Capture the cell that displays the provided text and extract its [x, y] central coordinate. 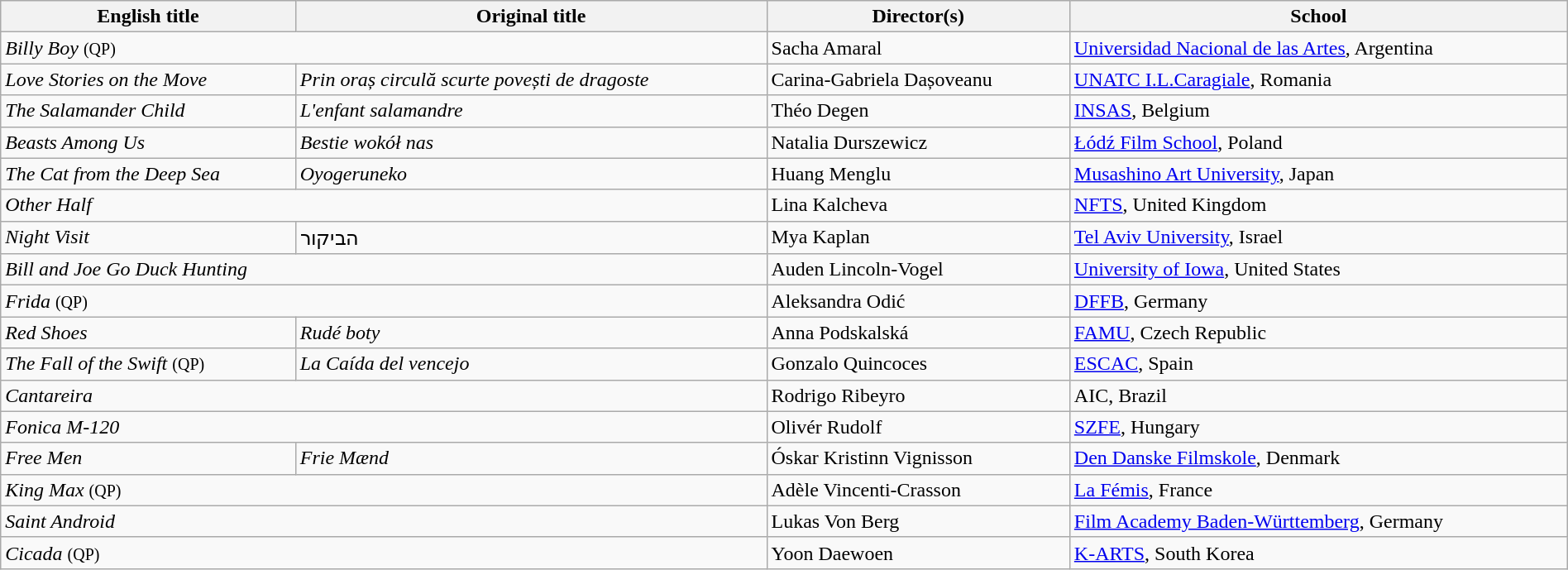
Bestie wokół nas [531, 142]
Red Shoes [148, 333]
Adèle Vincenti-Crasson [918, 490]
Love Stories on the Move [148, 79]
English title [148, 17]
Den Danske Filmskole, Denmark [1318, 458]
Olivér Rudolf [918, 427]
Director(s) [918, 17]
Natalia Durszewicz [918, 142]
School [1318, 17]
La Caída del vencejo [531, 364]
Oyogeruneko [531, 174]
Cantareira [384, 395]
DFFB, Germany [1318, 301]
L'enfant salamandre [531, 111]
Aleksandra Odić [918, 301]
K-ARTS, South Korea [1318, 553]
Cicada (QP) [384, 553]
Billy Boy (QP) [384, 48]
Auden Lincoln-Vogel [918, 270]
The Cat from the Deep Sea [148, 174]
Rodrigo Ribeyro [918, 395]
INSAS, Belgium [1318, 111]
Original title [531, 17]
Night Visit [148, 237]
Óskar Kristinn Vignisson [918, 458]
SZFE, Hungary [1318, 427]
Fonica M-120 [384, 427]
Sacha Amaral [918, 48]
Beasts Among Us [148, 142]
Théo Degen [918, 111]
Free Men [148, 458]
Frida (QP) [384, 301]
Saint Android [384, 521]
Mya Kaplan [918, 237]
The Salamander Child [148, 111]
Frie Mænd [531, 458]
Rudé boty [531, 333]
Gonzalo Quincoces [918, 364]
University of Iowa, United States [1318, 270]
Bill and Joe Go Duck Hunting [384, 270]
Tel Aviv University, Israel [1318, 237]
הביקור [531, 237]
King Max (QP) [384, 490]
ESCAC, Spain [1318, 364]
Anna Podskalská [918, 333]
Łódź Film School, Poland [1318, 142]
AIC, Brazil [1318, 395]
La Fémis, France [1318, 490]
NFTS, United Kingdom [1318, 205]
Lina Kalcheva [918, 205]
UNATC I.L.Caragiale, Romania [1318, 79]
Film Academy Baden-Württemberg, Germany [1318, 521]
Carina-Gabriela Dașoveanu [918, 79]
FAMU, Czech Republic [1318, 333]
Huang Menglu [918, 174]
Other Half [384, 205]
The Fall of the Swift (QP) [148, 364]
Lukas Von Berg [918, 521]
Musashino Art University, Japan [1318, 174]
Prin oraș circulă scurte povești de dragoste [531, 79]
Universidad Nacional de las Artes, Argentina [1318, 48]
Yoon Daewoen [918, 553]
